Locate the cell with the specified text and output its [x, y] center coordinate. 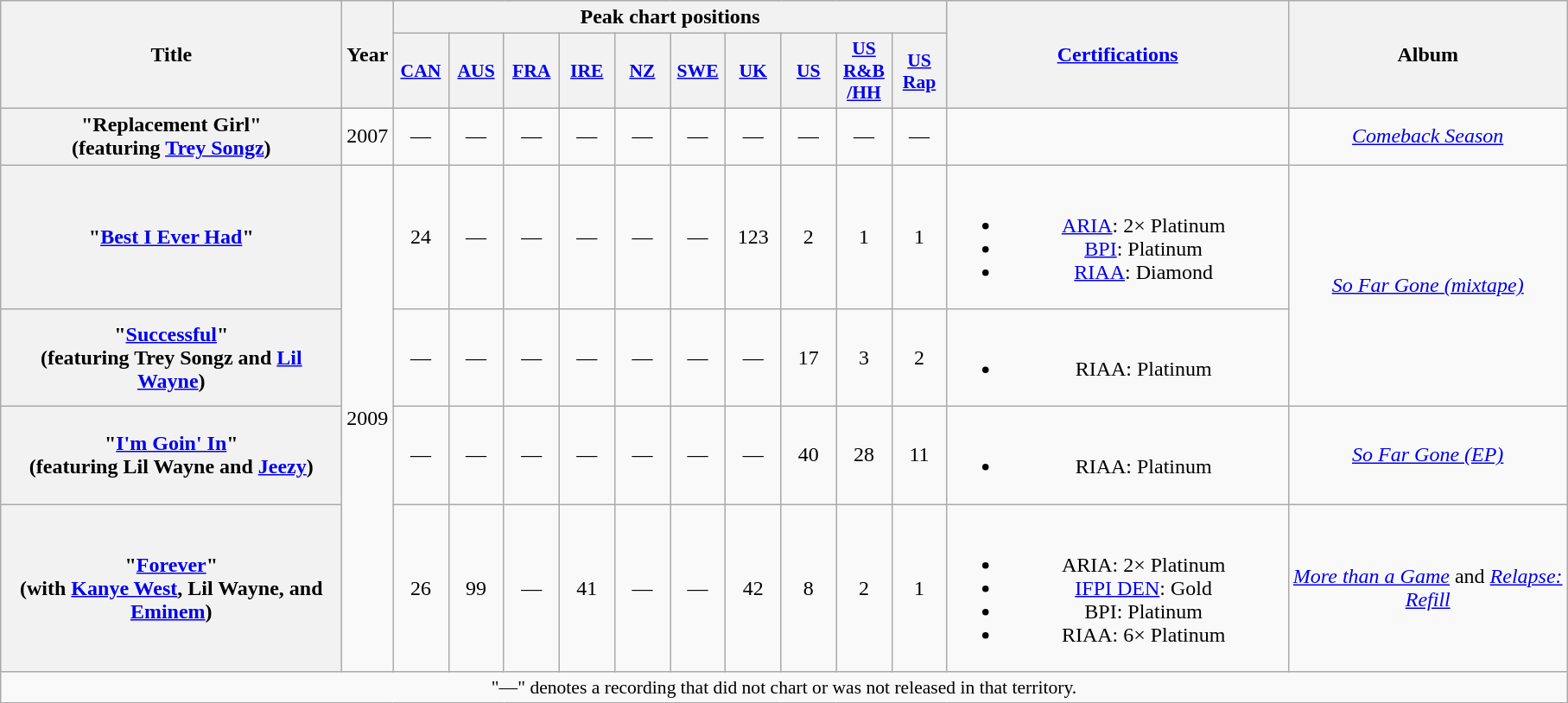
ARIA: 2× PlatinumIFPI DEN: GoldBPI: PlatinumRIAA: 6× Platinum [1118, 588]
Comeback Season [1427, 136]
Certifications [1118, 55]
"—" denotes a recording that did not chart or was not released in that territory. [784, 687]
CAN [421, 71]
123 [753, 237]
USR&B/HH [864, 71]
11 [919, 456]
NZ [642, 71]
More than a Game and Relapse: Refill [1427, 588]
28 [864, 456]
2007 [368, 136]
99 [476, 588]
"Forever"(with Kanye West, Lil Wayne, and Eminem) [171, 588]
"Best I Ever Had" [171, 237]
"Replacement Girl"(featuring Trey Songz) [171, 136]
24 [421, 237]
"I'm Goin' In"(featuring Lil Wayne and Jeezy) [171, 456]
So Far Gone (EP) [1427, 456]
So Far Gone (mixtape) [1427, 285]
USRap [919, 71]
40 [809, 456]
US [809, 71]
17 [809, 358]
Album [1427, 55]
Year [368, 55]
Peak chart positions [670, 17]
26 [421, 588]
AUS [476, 71]
ARIA: 2× PlatinumBPI: PlatinumRIAA: Diamond [1118, 237]
UK [753, 71]
42 [753, 588]
Title [171, 55]
3 [864, 358]
"Successful"(featuring Trey Songz and Lil Wayne) [171, 358]
2009 [368, 418]
IRE [587, 71]
SWE [698, 71]
8 [809, 588]
41 [587, 588]
FRA [531, 71]
